Provide the [x, y] coordinate of the cell's center where the given text is located.  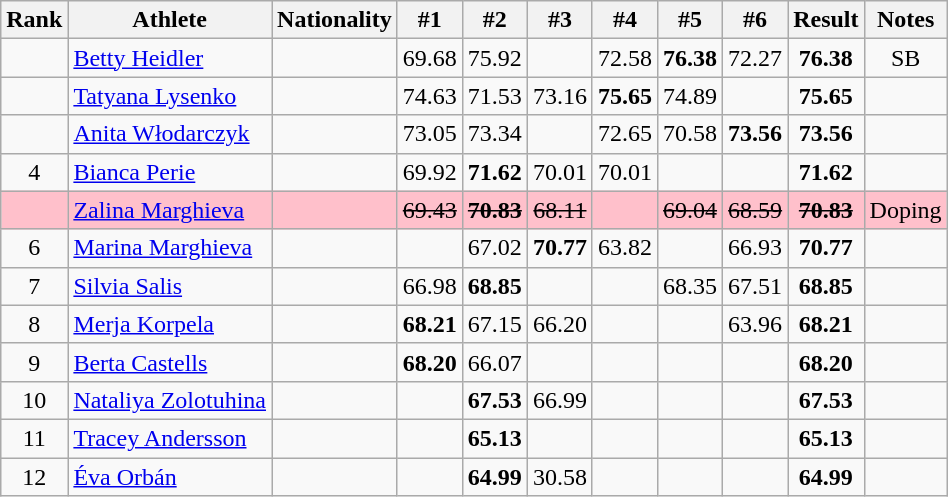
8 [34, 324]
Betty Heidler [170, 58]
67.51 [756, 286]
66.98 [430, 286]
4 [34, 172]
Notes [906, 20]
67.15 [494, 324]
10 [34, 400]
#1 [430, 20]
Zalina Marghieva [170, 210]
Rank [34, 20]
73.16 [560, 96]
63.96 [756, 324]
66.07 [494, 362]
Bianca Perie [170, 172]
30.58 [560, 477]
72.27 [756, 58]
68.59 [756, 210]
6 [34, 248]
Tracey Andersson [170, 438]
Silvia Salis [170, 286]
Result [826, 20]
69.43 [430, 210]
#4 [624, 20]
63.82 [624, 248]
68.35 [690, 286]
69.92 [430, 172]
69.04 [690, 210]
Tatyana Lysenko [170, 96]
Merja Korpela [170, 324]
12 [34, 477]
Anita Włodarczyk [170, 134]
73.05 [430, 134]
66.20 [560, 324]
74.63 [430, 96]
Doping [906, 210]
75.92 [494, 58]
Berta Castells [170, 362]
SB [906, 58]
74.89 [690, 96]
66.93 [756, 248]
69.68 [430, 58]
#2 [494, 20]
66.99 [560, 400]
Nataliya Zolotuhina [170, 400]
7 [34, 286]
70.58 [690, 134]
67.02 [494, 248]
72.65 [624, 134]
68.11 [560, 210]
Éva Orbán [170, 477]
9 [34, 362]
#3 [560, 20]
71.53 [494, 96]
73.34 [494, 134]
#6 [756, 20]
#5 [690, 20]
Athlete [170, 20]
Marina Marghieva [170, 248]
11 [34, 438]
Nationality [335, 20]
72.58 [624, 58]
